Locate the cell with the specified text and output its (x, y) center coordinate. 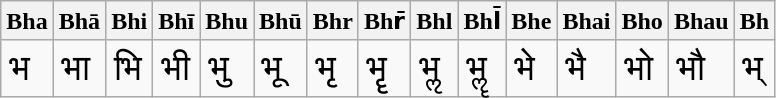
भॄ (384, 68)
भि (130, 68)
Bhl (434, 21)
भ् (754, 68)
भी (176, 68)
Bhu (227, 21)
भॢ (434, 68)
Bhā (79, 21)
भ (27, 68)
Bhau (701, 21)
Bhi (130, 21)
भौ (701, 68)
Bhr̄ (384, 21)
भो (642, 68)
भू (281, 68)
Bhai (586, 21)
Bhī (176, 21)
Bh (754, 21)
भे (532, 68)
Bhe (532, 21)
भु (227, 68)
भै (586, 68)
Bha (27, 21)
Bhl̄ (482, 21)
भॣ (482, 68)
Bho (642, 21)
Bhr (332, 21)
Bhū (281, 21)
भृ (332, 68)
भा (79, 68)
